Output the (x, y) coordinate of the center of the cell containing the given text.  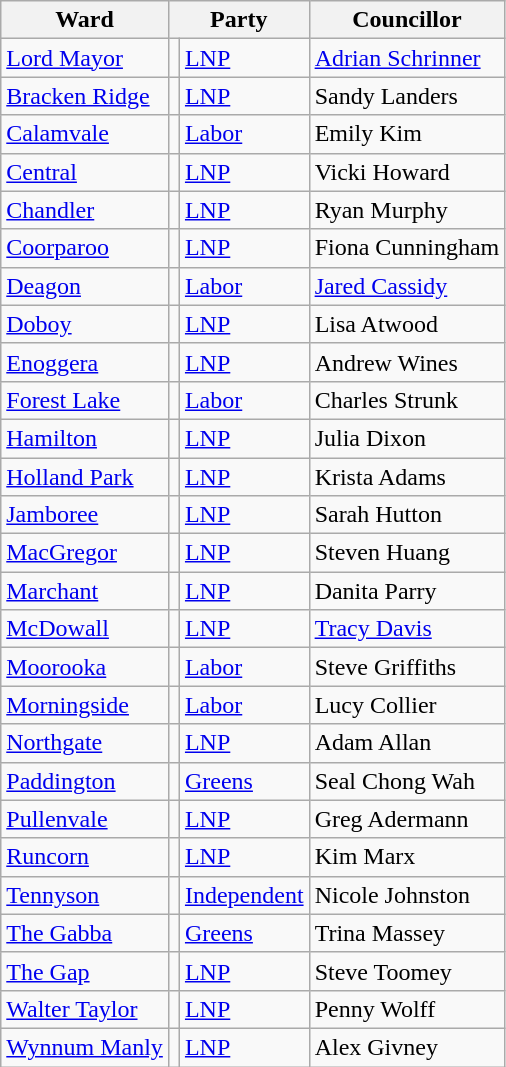
Morningside (85, 705)
Fiona Cunningham (407, 248)
Forest Lake (85, 400)
Penny Wolff (407, 1009)
Enoggera (85, 362)
McDowall (85, 629)
Steven Huang (407, 553)
Kim Marx (407, 857)
Jared Cassidy (407, 286)
Paddington (85, 781)
Councillor (407, 20)
Party (238, 20)
Lord Mayor (85, 58)
Walter Taylor (85, 1009)
Lisa Atwood (407, 324)
MacGregor (85, 553)
Deagon (85, 286)
Coorparoo (85, 248)
Ryan Murphy (407, 210)
Hamilton (85, 438)
Emily Kim (407, 134)
Central (85, 172)
Jamboree (85, 515)
Julia Dixon (407, 438)
Seal Chong Wah (407, 781)
Danita Parry (407, 591)
Moorooka (85, 667)
Wynnum Manly (85, 1047)
Andrew Wines (407, 362)
Ward (85, 20)
The Gap (85, 971)
Adam Allan (407, 743)
Alex Givney (407, 1047)
Charles Strunk (407, 400)
Chandler (85, 210)
Runcorn (85, 857)
Greg Adermann (407, 819)
Adrian Schrinner (407, 58)
Northgate (85, 743)
Calamvale (85, 134)
Lucy Collier (407, 705)
Steve Toomey (407, 971)
Sarah Hutton (407, 515)
Nicole Johnston (407, 895)
Marchant (85, 591)
Pullenvale (85, 819)
Bracken Ridge (85, 96)
Sandy Landers (407, 96)
Vicki Howard (407, 172)
Independent (244, 895)
Holland Park (85, 477)
Doboy (85, 324)
Tracy Davis (407, 629)
Steve Griffiths (407, 667)
Trina Massey (407, 933)
Krista Adams (407, 477)
The Gabba (85, 933)
Tennyson (85, 895)
